Output the [x, y] coordinate of the center of the cell containing the given text.  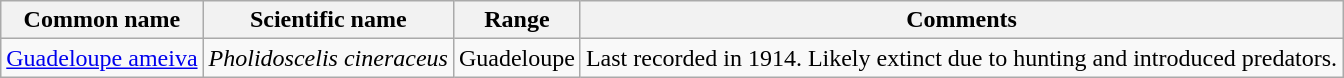
Last recorded in 1914. Likely extinct due to hunting and introduced predators. [961, 58]
Comments [961, 20]
Scientific name [328, 20]
Common name [102, 20]
Pholidoscelis cineraceus [328, 58]
Guadeloupe ameiva [102, 58]
Guadeloupe [516, 58]
Range [516, 20]
